Determine the (X, Y) coordinate at the center of the cell enclosing the given text.  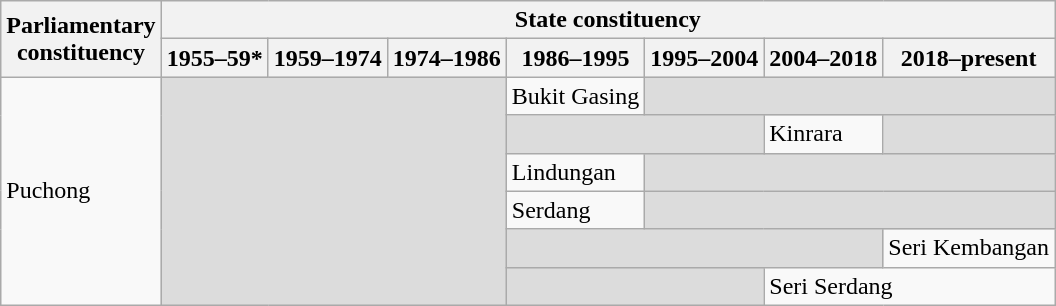
Bukit Gasing (575, 96)
State constituency (608, 20)
Kinrara (824, 134)
1986–1995 (575, 58)
Seri Kembangan (969, 248)
2018–present (969, 58)
Lindungan (575, 172)
2004–2018 (824, 58)
Parliamentaryconstituency (81, 39)
Puchong (81, 191)
1955–59* (214, 58)
1959–1974 (328, 58)
Serdang (575, 210)
1995–2004 (704, 58)
Seri Serdang (910, 286)
1974–1986 (446, 58)
